Determine the [x, y] coordinate at the center of the cell enclosing the given text.  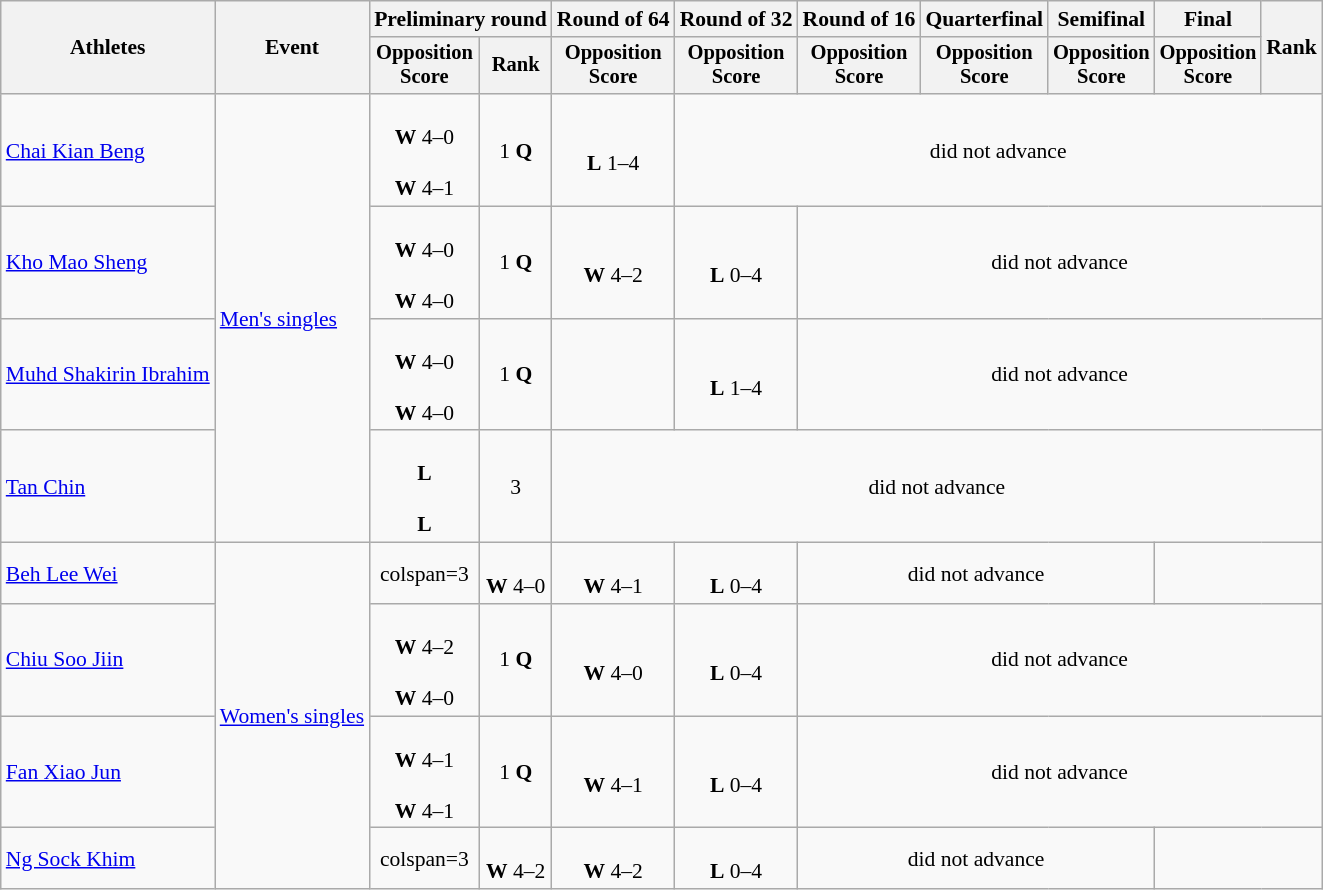
Round of 16 [860, 19]
3 [516, 487]
Tan Chin [108, 487]
Muhd Shakirin Ibrahim [108, 375]
Men's singles [292, 318]
Women's singles [292, 716]
W 4–0W 4–1 [424, 150]
Beh Lee Wei [108, 574]
Event [292, 48]
Semifinal [1102, 19]
Round of 64 [614, 19]
L L [424, 487]
Final [1208, 19]
Chai Kian Beng [108, 150]
Kho Mao Sheng [108, 263]
Chiu Soo Jiin [108, 660]
Round of 32 [736, 19]
W 4–1W 4–1 [424, 772]
W 4–2 W 4–0 [424, 660]
Quarterfinal [984, 19]
Fan Xiao Jun [108, 772]
Ng Sock Khim [108, 858]
Athletes [108, 48]
Preliminary round [460, 19]
